Determine the [x, y] coordinate at the center of the cell enclosing the given text.  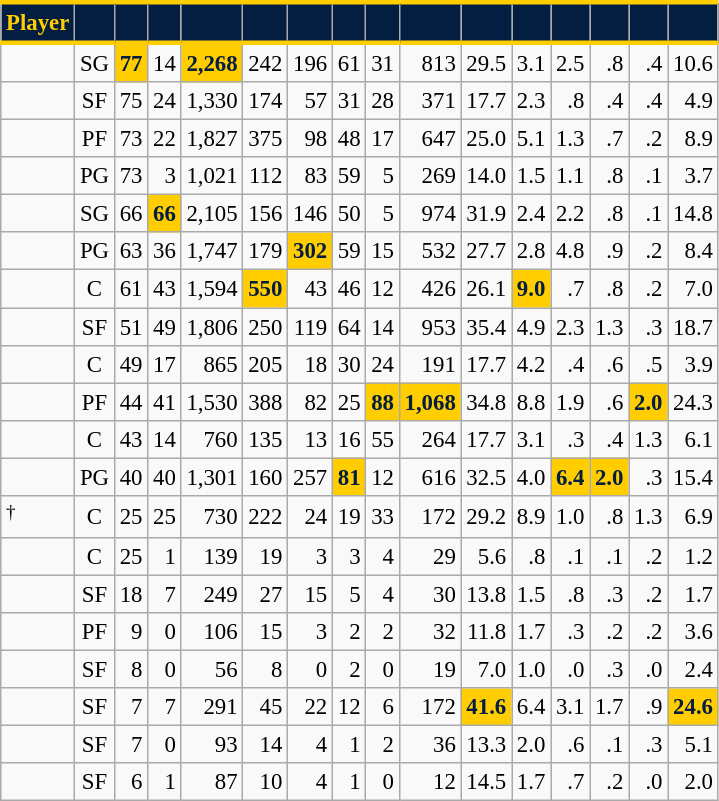
24.6 [693, 707]
24.3 [693, 402]
532 [430, 251]
760 [212, 439]
11.8 [486, 632]
1,806 [212, 327]
32 [430, 632]
191 [430, 364]
1,021 [212, 176]
4.0 [532, 477]
1.9 [570, 402]
6.9 [693, 517]
146 [310, 214]
57 [310, 101]
974 [430, 214]
426 [430, 289]
205 [266, 364]
1,594 [212, 289]
242 [266, 62]
63 [130, 251]
31.9 [486, 214]
160 [266, 477]
14.5 [486, 782]
14.8 [693, 214]
16 [348, 439]
81 [348, 477]
196 [310, 62]
55 [382, 439]
2.5 [570, 62]
371 [430, 101]
† [38, 517]
27 [266, 594]
2.8 [532, 251]
46 [348, 289]
3.6 [693, 632]
3.9 [693, 364]
14.0 [486, 176]
41.6 [486, 707]
269 [430, 176]
25.0 [486, 139]
388 [266, 402]
15.4 [693, 477]
48 [348, 139]
302 [310, 251]
135 [266, 439]
1,330 [212, 101]
83 [310, 176]
291 [212, 707]
179 [266, 251]
75 [130, 101]
119 [310, 327]
44 [130, 402]
1,068 [430, 402]
18.7 [693, 327]
1,827 [212, 139]
13 [310, 439]
29.5 [486, 62]
93 [212, 745]
2,105 [212, 214]
4.2 [532, 364]
82 [310, 402]
27.7 [486, 251]
29 [430, 557]
616 [430, 477]
45 [266, 707]
257 [310, 477]
1,747 [212, 251]
34.8 [486, 402]
8.8 [532, 402]
2.2 [570, 214]
730 [212, 517]
139 [212, 557]
375 [266, 139]
3.7 [693, 176]
35.4 [486, 327]
953 [430, 327]
41 [164, 402]
88 [382, 402]
813 [430, 62]
28 [382, 101]
13.3 [486, 745]
1.2 [693, 557]
106 [212, 632]
77 [130, 62]
647 [430, 139]
550 [266, 289]
264 [430, 439]
1,301 [212, 477]
250 [266, 327]
6.1 [693, 439]
26.1 [486, 289]
9 [130, 632]
98 [310, 139]
10.6 [693, 62]
865 [212, 364]
9.0 [532, 289]
87 [212, 782]
222 [266, 517]
51 [130, 327]
1.1 [570, 176]
64 [348, 327]
32.5 [486, 477]
56 [212, 670]
112 [266, 176]
10 [266, 782]
174 [266, 101]
.5 [648, 364]
8.4 [693, 251]
1,530 [212, 402]
50 [348, 214]
2,268 [212, 62]
5.6 [486, 557]
Player [38, 22]
33 [382, 517]
156 [266, 214]
249 [212, 594]
13.8 [486, 594]
29.2 [486, 517]
4.8 [570, 251]
